Detect which cell encompasses the target text, then output its (x, y) center coordinate. 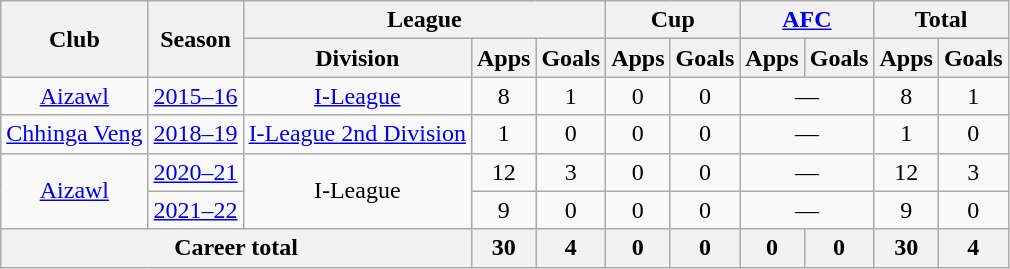
League (424, 20)
AFC (807, 20)
2015–16 (196, 96)
Division (357, 58)
Cup (673, 20)
Total (941, 20)
Career total (236, 248)
Season (196, 39)
Club (74, 39)
I-League 2nd Division (357, 134)
2018–19 (196, 134)
2020–21 (196, 172)
2021–22 (196, 210)
Chhinga Veng (74, 134)
